Search for the cell housing the specified text and yield its (X, Y) center coordinate. 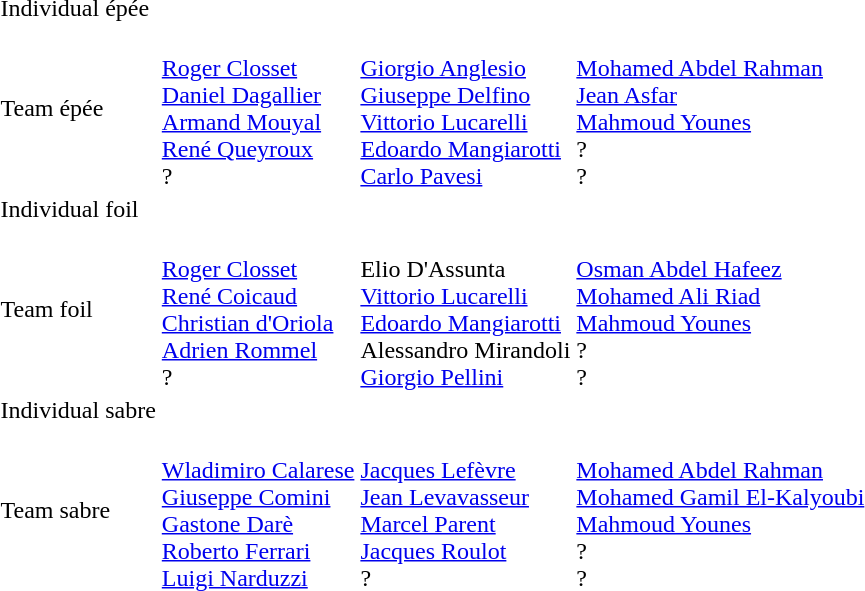
Elio D'AssuntaVittorio LucarelliEdoardo MangiarottiAlessandro MirandoliGiorgio Pellini (466, 310)
Giorgio AnglesioGiuseppe DelfinoVittorio LucarelliEdoardo MangiarottiCarlo Pavesi (466, 108)
Roger ClossetRené CoicaudChristian d'OriolaAdrien Rommel? (258, 310)
Roger ClossetDaniel DagallierArmand MouyalRené Queyroux? (258, 108)
